Pinpoint the cell where the given text exists, returning its [X, Y] midpoint coordinate. 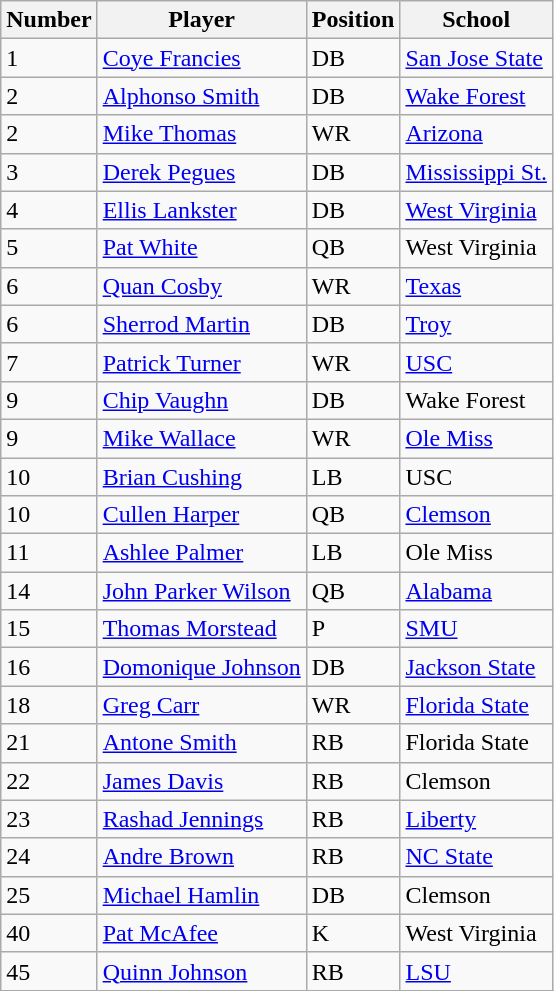
Liberty [476, 819]
21 [49, 743]
Greg Carr [202, 705]
LSU [476, 971]
3 [49, 172]
NC State [476, 857]
Domonique Johnson [202, 667]
15 [49, 629]
24 [49, 857]
Troy [476, 324]
11 [49, 553]
16 [49, 667]
Number [49, 20]
18 [49, 705]
Jackson State [476, 667]
Ashlee Palmer [202, 553]
14 [49, 591]
Brian Cushing [202, 477]
7 [49, 362]
Mike Thomas [202, 134]
Arizona [476, 134]
P [353, 629]
Michael Hamlin [202, 895]
Sherrod Martin [202, 324]
School [476, 20]
Quan Cosby [202, 286]
1 [49, 58]
Antone Smith [202, 743]
5 [49, 248]
Chip Vaughn [202, 400]
James Davis [202, 781]
4 [49, 210]
Andre Brown [202, 857]
Ellis Lankster [202, 210]
Quinn Johnson [202, 971]
Mike Wallace [202, 438]
Position [353, 20]
Texas [476, 286]
Derek Pegues [202, 172]
John Parker Wilson [202, 591]
45 [49, 971]
Rashad Jennings [202, 819]
Coye Francies [202, 58]
22 [49, 781]
Pat White [202, 248]
Alphonso Smith [202, 96]
SMU [476, 629]
Pat McAfee [202, 933]
San Jose State [476, 58]
40 [49, 933]
Thomas Morstead [202, 629]
Patrick Turner [202, 362]
Mississippi St. [476, 172]
Player [202, 20]
Alabama [476, 591]
Cullen Harper [202, 515]
K [353, 933]
23 [49, 819]
25 [49, 895]
